Scan for the cell matching the given text and deliver its [X, Y] coordinate at center. 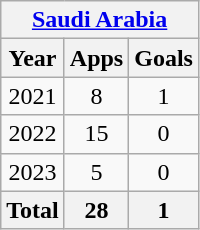
2022 [33, 134]
28 [96, 210]
2021 [33, 96]
8 [96, 96]
5 [96, 172]
2023 [33, 172]
Saudi Arabia [100, 20]
Total [33, 210]
15 [96, 134]
Year [33, 58]
Goals [164, 58]
Apps [96, 58]
